Provide the (x, y) coordinate of the cell's center where the given text is located.  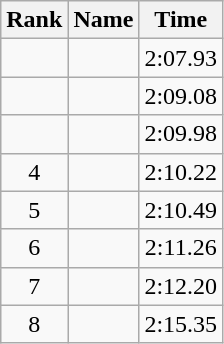
Time (181, 20)
6 (34, 248)
2:07.93 (181, 58)
2:11.26 (181, 248)
7 (34, 286)
2:12.20 (181, 286)
2:10.22 (181, 172)
4 (34, 172)
Rank (34, 20)
2:09.98 (181, 134)
Name (104, 20)
2:15.35 (181, 324)
2:10.49 (181, 210)
2:09.08 (181, 96)
5 (34, 210)
8 (34, 324)
